Scan for the cell matching the given text and deliver its [x, y] coordinate at center. 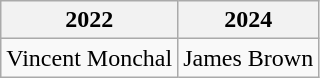
2022 [90, 20]
2024 [248, 20]
Vincent Monchal [90, 58]
James Brown [248, 58]
